Scan for the cell matching the given text and deliver its (x, y) coordinate at center. 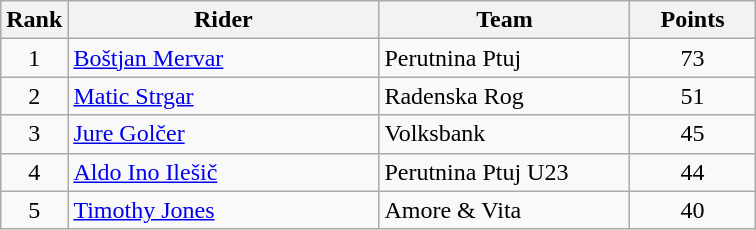
51 (692, 96)
Radenska Rog (504, 96)
Points (692, 20)
Team (504, 20)
2 (34, 96)
Matic Strgar (224, 96)
Perutnina Ptuj (504, 58)
1 (34, 58)
5 (34, 210)
Amore & Vita (504, 210)
3 (34, 134)
73 (692, 58)
Boštjan Mervar (224, 58)
Timothy Jones (224, 210)
Volksbank (504, 134)
Rank (34, 20)
Perutnina Ptuj U23 (504, 172)
45 (692, 134)
40 (692, 210)
Rider (224, 20)
Jure Golčer (224, 134)
4 (34, 172)
Aldo Ino Ilešič (224, 172)
44 (692, 172)
